Locate the cell with the specified text and output its [X, Y] center coordinate. 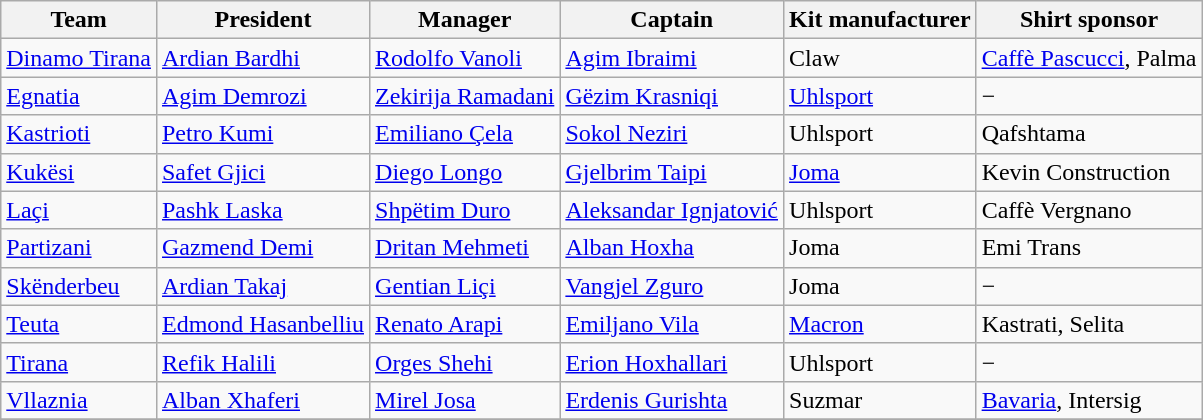
Emi Trans [1089, 248]
Laçi [79, 210]
Alban Hoxha [672, 248]
Ardian Takaj [262, 286]
Egnatia [79, 96]
Caffè Pascucci, Palma [1089, 58]
Caffè Vergnano [1089, 210]
Emiliano Çela [465, 134]
President [262, 20]
Kastrioti [79, 134]
Ardian Bardhi [262, 58]
Erion Hoxhallari [672, 362]
Teuta [79, 324]
Claw [880, 58]
Partizani [79, 248]
Tirana [79, 362]
Skënderbeu [79, 286]
Kukësi [79, 172]
Pashk Laska [262, 210]
Qafshtama [1089, 134]
Dinamo Tirana [79, 58]
Renato Arapi [465, 324]
Alban Xhaferi [262, 400]
Agim Ibraimi [672, 58]
Emiljano Vila [672, 324]
Manager [465, 20]
Rodolfo Vanoli [465, 58]
Petro Kumi [262, 134]
Diego Longo [465, 172]
Bavaria, Intersig [1089, 400]
Gjelbrim Taipi [672, 172]
Safet Gjici [262, 172]
Kit manufacturer [880, 20]
Refik Halili [262, 362]
Gëzim Krasniqi [672, 96]
Gentian Liçi [465, 286]
Kastrati, Selita [1089, 324]
Suzmar [880, 400]
Dritan Mehmeti [465, 248]
Sokol Neziri [672, 134]
Vangjel Zguro [672, 286]
Vllaznia [79, 400]
Edmond Hasanbelliu [262, 324]
Aleksandar Ignjatović [672, 210]
Kevin Construction [1089, 172]
Team [79, 20]
Shpëtim Duro [465, 210]
Zekirija Ramadani [465, 96]
Orges Shehi [465, 362]
Macron [880, 324]
Gazmend Demi [262, 248]
Erdenis Gurishta [672, 400]
Mirel Josa [465, 400]
Captain [672, 20]
Agim Demrozi [262, 96]
Shirt sponsor [1089, 20]
